Provide the (x, y) coordinate of the cell's center where the given text is located.  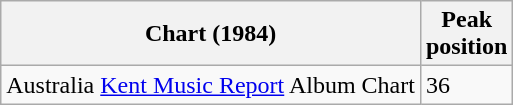
Peakposition (466, 34)
36 (466, 85)
Australia Kent Music Report Album Chart (211, 85)
Chart (1984) (211, 34)
